Return the (X, Y) coordinate for the center point of the cell that contains the specified text.  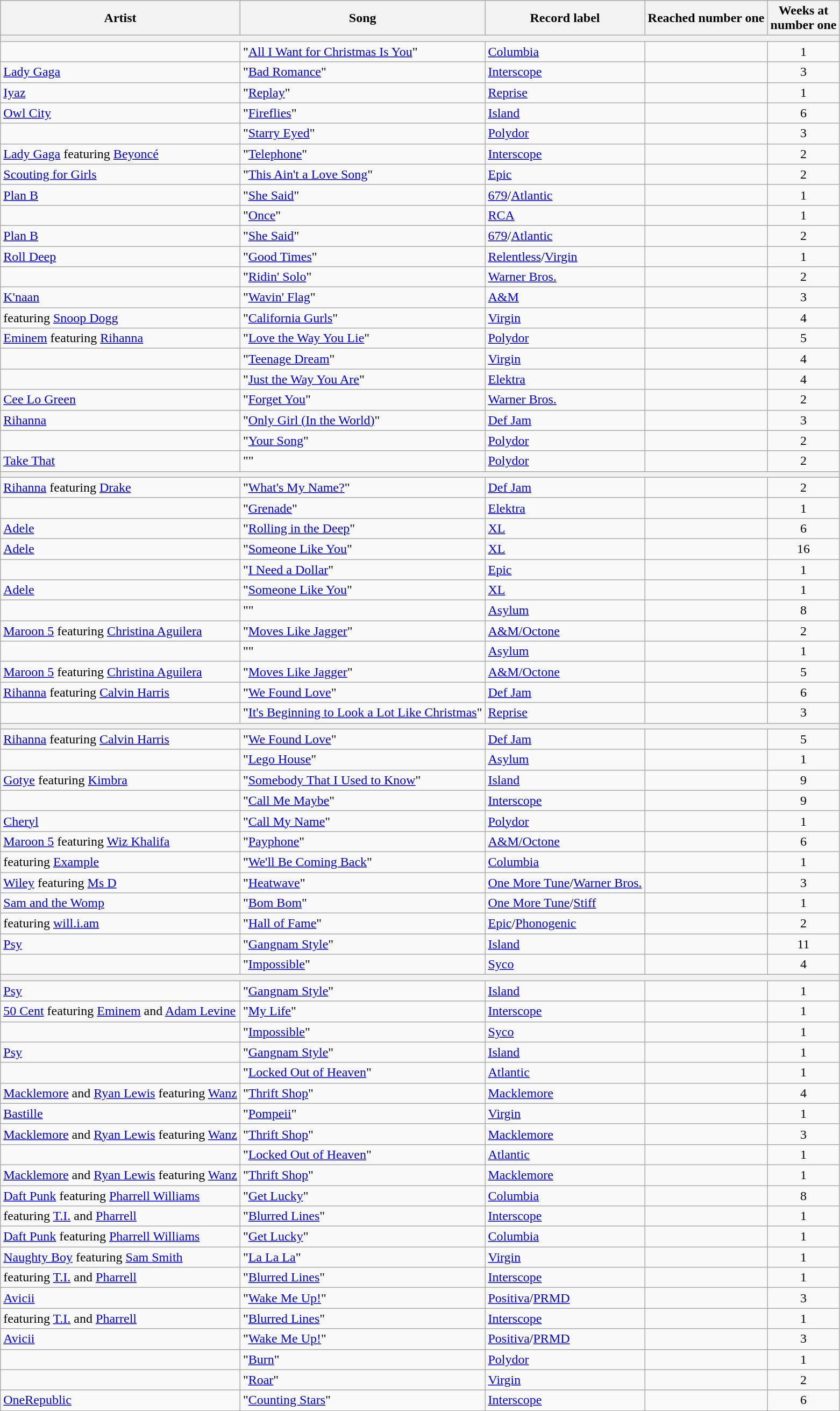
Maroon 5 featuring Wiz Khalifa (120, 841)
"Grenade" (362, 508)
Gotye featuring Kimbra (120, 780)
"Call Me Maybe" (362, 800)
"We'll Be Coming Back" (362, 862)
"Good Times" (362, 257)
Naughty Boy featuring Sam Smith (120, 1257)
One More Tune/Stiff (565, 903)
"What's My Name?" (362, 487)
One More Tune/Warner Bros. (565, 883)
50 Cent featuring Eminem and Adam Levine (120, 1011)
"This Ain't a Love Song" (362, 174)
featuring Snoop Dogg (120, 318)
OneRepublic (120, 1400)
"La La La" (362, 1257)
"Pompeii" (362, 1114)
"Somebody That I Used to Know" (362, 780)
Rihanna (120, 420)
"Heatwave" (362, 883)
Bastille (120, 1114)
K'naan (120, 297)
"I Need a Dollar" (362, 570)
"Ridin' Solo" (362, 277)
"Love the Way You Lie" (362, 338)
"Counting Stars" (362, 1400)
Lady Gaga featuring Beyoncé (120, 154)
Cheryl (120, 821)
11 (803, 944)
"Call My Name" (362, 821)
Weeks atnumber one (803, 18)
Scouting for Girls (120, 174)
"Replay" (362, 93)
"Teenage Dream" (362, 359)
"Only Girl (In the World)" (362, 420)
"Wavin' Flag" (362, 297)
"Forget You" (362, 400)
Sam and the Womp (120, 903)
Song (362, 18)
"Telephone" (362, 154)
Cee Lo Green (120, 400)
"Starry Eyed" (362, 133)
"All I Want for Christmas Is You" (362, 52)
"Lego House" (362, 760)
Iyaz (120, 93)
16 (803, 549)
RCA (565, 215)
"It's Beginning to Look a Lot Like Christmas" (362, 713)
A&M (565, 297)
Artist (120, 18)
Eminem featuring Rihanna (120, 338)
"Your Song" (362, 441)
Relentless/Virgin (565, 257)
Lady Gaga (120, 72)
"Payphone" (362, 841)
"Once" (362, 215)
"Just the Way You Are" (362, 379)
"Rolling in the Deep" (362, 528)
"Roar" (362, 1380)
"California Gurls" (362, 318)
featuring will.i.am (120, 924)
"Bad Romance" (362, 72)
Reached number one (706, 18)
Take That (120, 461)
Record label (565, 18)
Rihanna featuring Drake (120, 487)
Roll Deep (120, 257)
Epic/Phonogenic (565, 924)
"Hall of Fame" (362, 924)
Owl City (120, 113)
"Fireflies" (362, 113)
"Burn" (362, 1359)
"Bom Bom" (362, 903)
"My Life" (362, 1011)
featuring Example (120, 862)
Wiley featuring Ms D (120, 883)
